From the cell containing the given text, extract its center point as [X, Y] coordinate. 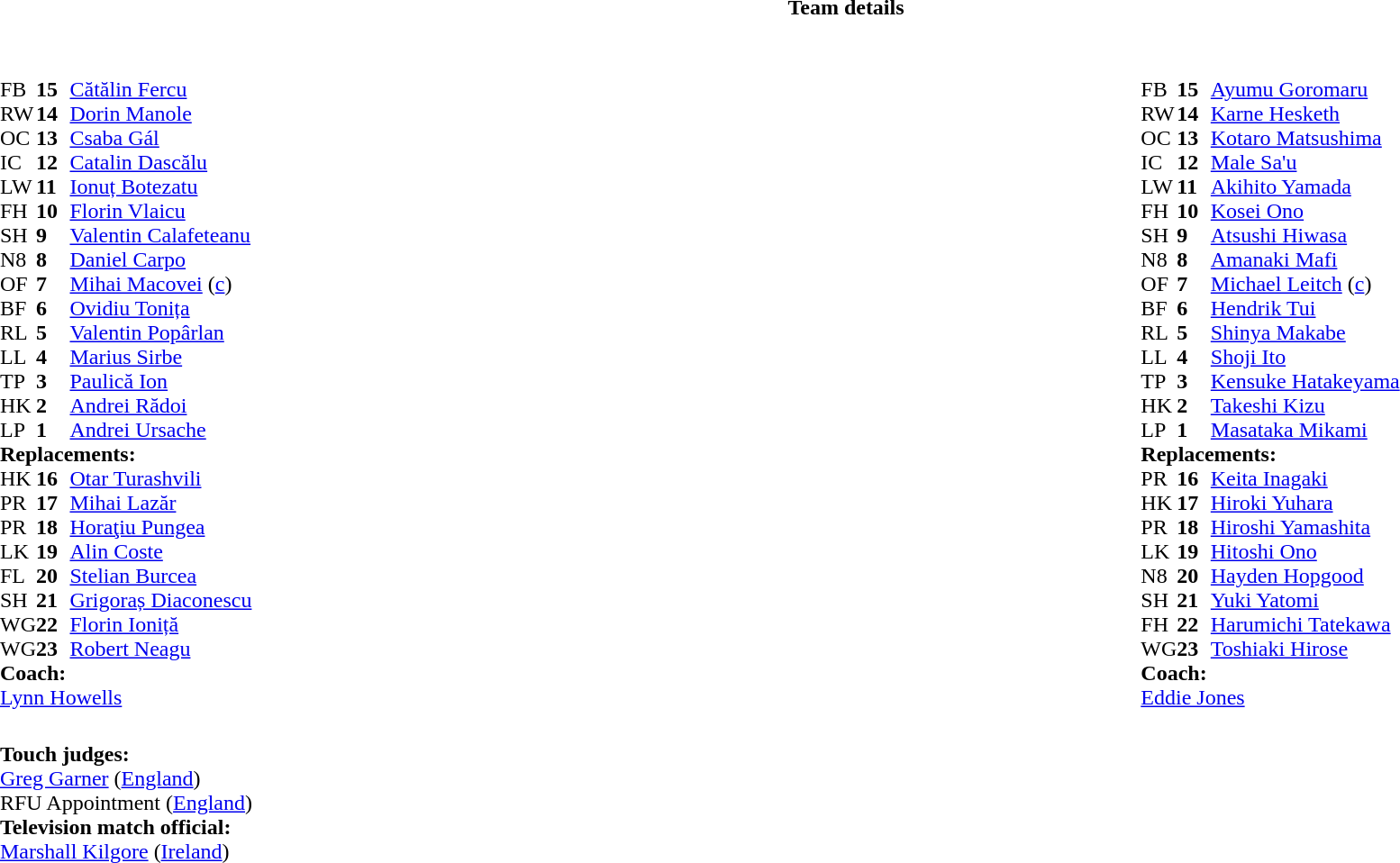
Dorin Manole [160, 114]
Shinya Makabe [1305, 333]
Robert Neagu [160, 649]
Ionuț Botezatu [160, 187]
Shoji Ito [1305, 357]
Harumichi Tatekawa [1305, 625]
Hiroshi Yamashita [1305, 528]
Male Sa'u [1305, 162]
Florin Vlaicu [160, 211]
Stelian Burcea [160, 577]
Michael Leitch (c) [1305, 285]
Alin Coste [160, 551]
Csaba Gál [160, 139]
Akihito Yamada [1305, 187]
Hendrik Tui [1305, 308]
Daniel Carpo [160, 259]
Valentin Calafeteanu [160, 236]
Hayden Hopgood [1305, 577]
Ayumu Goromaru [1305, 90]
Andrei Rădoi [160, 405]
Kotaro Matsushima [1305, 139]
Takeshi Kizu [1305, 405]
Cătălin Fercu [160, 90]
Mihai Macovei (c) [160, 285]
Toshiaki Hirose [1305, 649]
Keita Inagaki [1305, 479]
Atsushi Hiwasa [1305, 236]
Yuki Yatomi [1305, 600]
Masataka Mikami [1305, 431]
Hiroki Yuhara [1305, 503]
Andrei Ursache [160, 431]
Florin Ioniță [160, 625]
Karne Hesketh [1305, 114]
Hitoshi Ono [1305, 551]
Paulică Ion [160, 382]
Kosei Ono [1305, 211]
Valentin Popârlan [160, 333]
Mihai Lazăr [160, 503]
Marius Sirbe [160, 357]
Otar Turashvili [160, 479]
Amanaki Mafi [1305, 259]
Horaţiu Pungea [160, 528]
Kensuke Hatakeyama [1305, 382]
Lynn Howells [126, 697]
Eddie Jones [1270, 697]
Catalin Dascălu [160, 162]
Grigoraș Diaconescu [160, 600]
FL [18, 577]
Ovidiu Tonița [160, 308]
